Provide the [X, Y] coordinate of the cell's center where the given text is located.  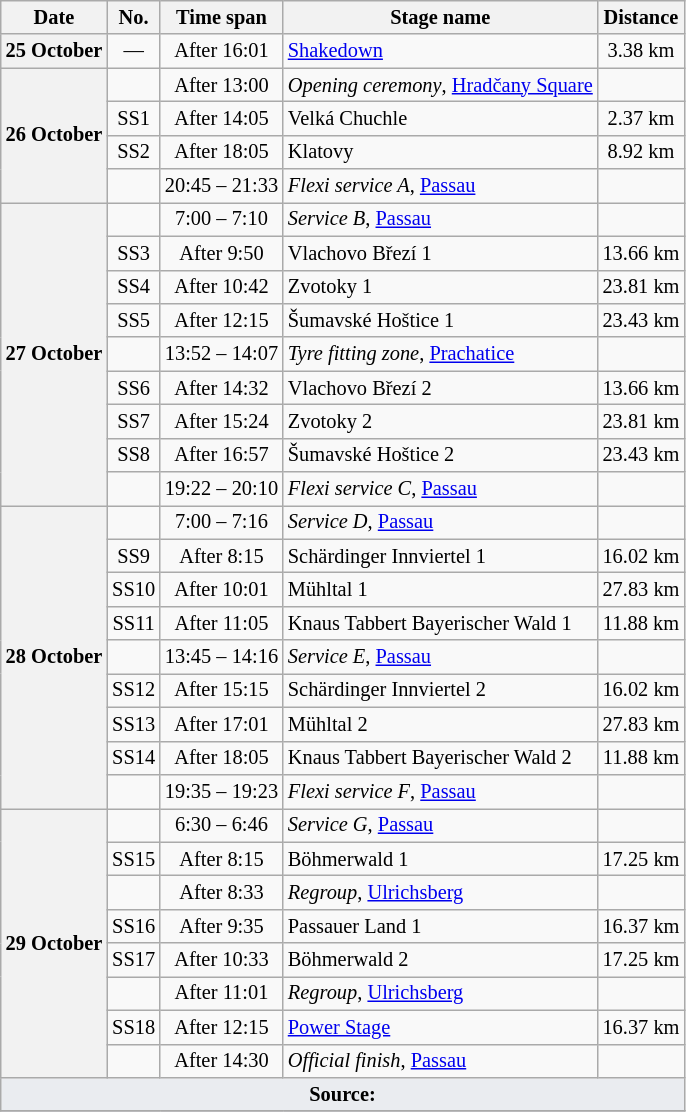
Flexi service F, Passau [440, 791]
SS7 [134, 421]
Official finish, Passau [440, 1061]
Böhmerwald 1 [440, 859]
After 10:42 [222, 287]
6:30 – 6:46 [222, 825]
Zvotoky 2 [440, 421]
Knaus Tabbert Bayerischer Wald 1 [440, 623]
19:22 – 20:10 [222, 489]
3.38 km [642, 51]
Klatovy [440, 152]
After 14:30 [222, 1061]
SS9 [134, 556]
Source: [343, 1094]
29 October [54, 942]
After 13:00 [222, 85]
After 17:01 [222, 724]
After 16:57 [222, 455]
SS12 [134, 690]
Vlachovo Březí 1 [440, 253]
Zvotoky 1 [440, 287]
SS8 [134, 455]
After 14:05 [222, 118]
Stage name [440, 17]
SS14 [134, 758]
Knaus Tabbert Bayerischer Wald 2 [440, 758]
28 October [54, 656]
Velká Chuchle [440, 118]
20:45 – 21:33 [222, 186]
After 9:50 [222, 253]
After 11:05 [222, 623]
After 10:33 [222, 960]
SS11 [134, 623]
25 October [54, 51]
Mühltal 2 [440, 724]
26 October [54, 136]
After 14:32 [222, 388]
SS2 [134, 152]
Flexi service C, Passau [440, 489]
SS1 [134, 118]
No. [134, 17]
27 October [54, 354]
19:35 – 19:23 [222, 791]
SS10 [134, 589]
Service D, Passau [440, 522]
After 15:24 [222, 421]
After 16:01 [222, 51]
Service B, Passau [440, 219]
Time span [222, 17]
After 11:01 [222, 993]
Vlachovo Březí 2 [440, 388]
Šumavské Hoštice 2 [440, 455]
After 10:01 [222, 589]
Šumavské Hoštice 1 [440, 320]
8.92 km [642, 152]
Distance [642, 17]
Passauer Land 1 [440, 926]
Schärdinger Innviertel 1 [440, 556]
SS6 [134, 388]
Shakedown [440, 51]
Flexi service A, Passau [440, 186]
SS4 [134, 287]
SS13 [134, 724]
After 9:35 [222, 926]
Power Stage [440, 1027]
7:00 – 7:10 [222, 219]
Tyre fitting zone, Prachatice [440, 354]
SS17 [134, 960]
Schärdinger Innviertel 2 [440, 690]
13:45 – 14:16 [222, 657]
Service E, Passau [440, 657]
SS16 [134, 926]
Service G, Passau [440, 825]
SS3 [134, 253]
7:00 – 7:16 [222, 522]
Böhmerwald 2 [440, 960]
After 8:33 [222, 892]
Date [54, 17]
SS5 [134, 320]
2.37 km [642, 118]
Mühltal 1 [440, 589]
SS15 [134, 859]
SS18 [134, 1027]
— [134, 51]
Opening ceremony, Hradčany Square [440, 85]
After 15:15 [222, 690]
13:52 – 14:07 [222, 354]
